Pinpoint the cell where the given text exists, returning its [X, Y] midpoint coordinate. 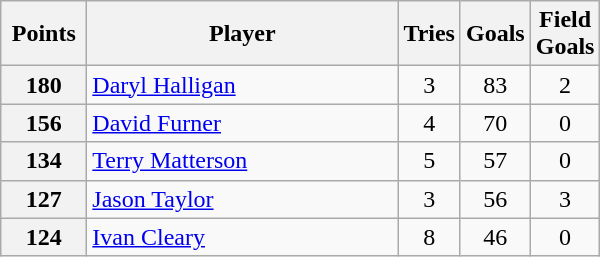
Terry Matterson [242, 161]
4 [430, 123]
Goals [495, 34]
70 [495, 123]
56 [495, 199]
8 [430, 237]
Field Goals [565, 34]
134 [44, 161]
46 [495, 237]
Player [242, 34]
5 [430, 161]
127 [44, 199]
124 [44, 237]
2 [565, 85]
57 [495, 161]
Ivan Cleary [242, 237]
Jason Taylor [242, 199]
Points [44, 34]
83 [495, 85]
180 [44, 85]
David Furner [242, 123]
156 [44, 123]
Tries [430, 34]
Daryl Halligan [242, 85]
